Extract the [x, y] coordinate from the center of the cell holding the provided text.  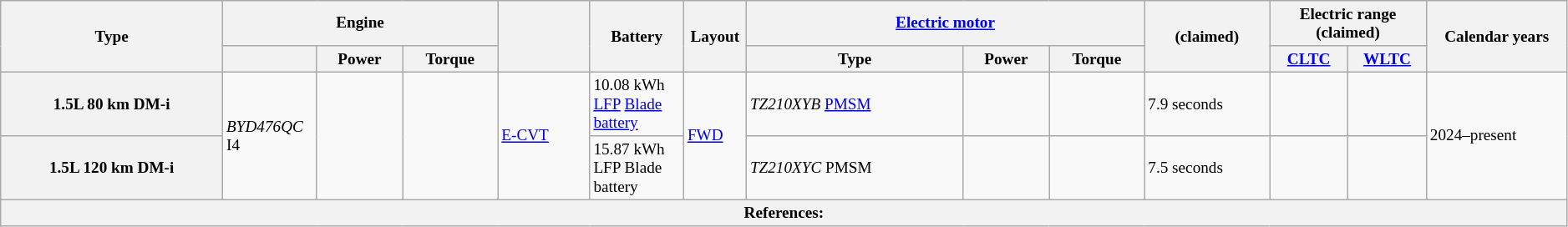
CLTC [1309, 59]
Engine [361, 23]
7.5 seconds [1207, 169]
1.5L 120 km DM-i [112, 169]
E-CVT [544, 135]
TZ210XYC PMSM [855, 169]
Electric range (claimed) [1348, 23]
15.87 kWh LFP Blade battery [637, 169]
Electric motor [945, 23]
10.08 kWh LFP Blade battery [637, 103]
Layout [715, 37]
Calendar years [1497, 37]
Battery [637, 37]
7.9 seconds [1207, 103]
(claimed) [1207, 37]
2024–present [1497, 135]
References: [784, 214]
WLTC [1388, 59]
FWD [715, 135]
TZ210XYB PMSM [855, 103]
1.5L 80 km DM-i [112, 103]
BYD476QC I4 [270, 135]
